Return (x, y) of the center of cell containing provided text 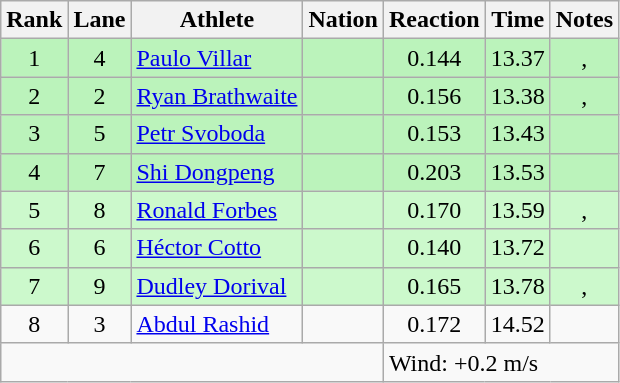
Abdul Rashid (217, 324)
13.37 (518, 58)
0.170 (434, 210)
Time (518, 20)
13.72 (518, 248)
Petr Svoboda (217, 134)
14.52 (518, 324)
Athlete (217, 20)
0.144 (434, 58)
0.153 (434, 134)
0.203 (434, 172)
13.53 (518, 172)
1 (34, 58)
Lane (100, 20)
0.140 (434, 248)
0.172 (434, 324)
0.156 (434, 96)
13.38 (518, 96)
Nation (343, 20)
Wind: +0.2 m/s (500, 362)
Ronald Forbes (217, 210)
13.78 (518, 286)
0.165 (434, 286)
Notes (584, 20)
13.43 (518, 134)
Héctor Cotto (217, 248)
Paulo Villar (217, 58)
13.59 (518, 210)
Rank (34, 20)
Ryan Brathwaite (217, 96)
Dudley Dorival (217, 286)
Reaction (434, 20)
Shi Dongpeng (217, 172)
9 (100, 286)
